Return the [X, Y] coordinate for the center point of the cell that contains the specified text.  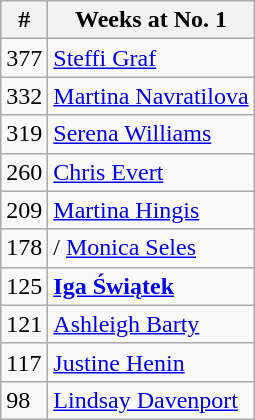
Lindsay Davenport [151, 400]
Iga Świątek [151, 286]
Serena Williams [151, 134]
117 [24, 362]
319 [24, 134]
121 [24, 324]
377 [24, 58]
125 [24, 286]
Steffi Graf [151, 58]
Martina Hingis [151, 210]
332 [24, 96]
Martina Navratilova [151, 96]
260 [24, 172]
Weeks at No. 1 [151, 20]
/ Monica Seles [151, 248]
# [24, 20]
178 [24, 248]
Ashleigh Barty [151, 324]
Justine Henin [151, 362]
Chris Evert [151, 172]
98 [24, 400]
209 [24, 210]
